Identify which cell holds the provided text, then report its [x, y] central coordinate. 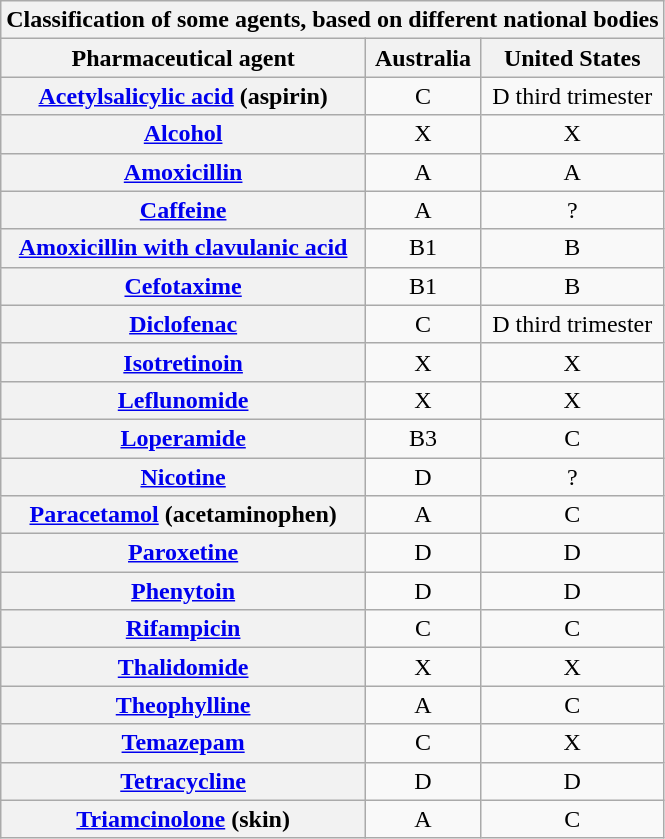
Tetracycline [184, 781]
United States [572, 58]
Amoxicillin with clavulanic acid [184, 248]
Paroxetine [184, 553]
Loperamide [184, 438]
Caffeine [184, 210]
Australia [424, 58]
Leflunomide [184, 400]
Cefotaxime [184, 286]
Nicotine [184, 477]
Acetylsalicylic acid (aspirin) [184, 96]
Theophylline [184, 705]
Paracetamol (acetaminophen) [184, 515]
Classification of some agents, based on different national bodies [332, 20]
Isotretinoin [184, 362]
Pharmaceutical agent [184, 58]
Amoxicillin [184, 172]
Diclofenac [184, 324]
Alcohol [184, 134]
Phenytoin [184, 591]
Temazepam [184, 743]
Rifampicin [184, 629]
Thalidomide [184, 667]
Triamcinolone (skin) [184, 819]
B3 [424, 438]
